For the text-containing cell, return its midpoint in [X, Y] coordinate format. 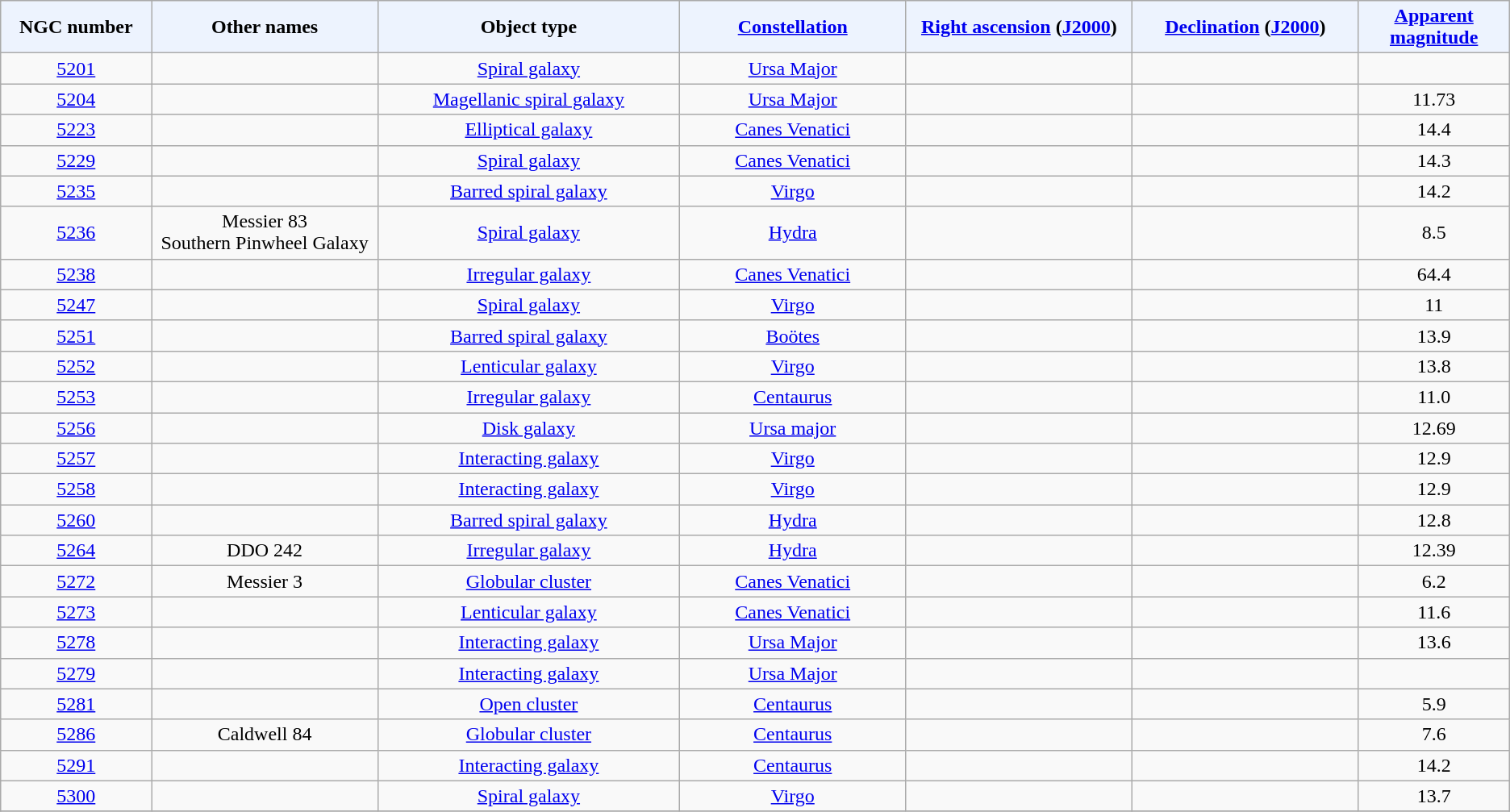
5279 [76, 673]
5256 [76, 428]
Other names [265, 27]
5260 [76, 520]
5281 [76, 704]
Object type [528, 27]
5252 [76, 366]
5204 [76, 99]
Magellanic spiral galaxy [528, 99]
Right ascension (J2000) [1020, 27]
5291 [76, 765]
7.6 [1434, 735]
11.0 [1434, 397]
13.9 [1434, 335]
Messier 3 [265, 581]
5300 [76, 796]
Disk galaxy [528, 428]
5247 [76, 305]
5253 [76, 397]
5223 [76, 130]
5258 [76, 489]
Messier 83Southern Pinwheel Galaxy [265, 232]
5.9 [1434, 704]
Caldwell 84 [265, 735]
5201 [76, 69]
NGC number [76, 27]
5278 [76, 643]
5238 [76, 274]
5251 [76, 335]
6.2 [1434, 581]
5272 [76, 581]
13.8 [1434, 366]
13.6 [1434, 643]
Constellation [792, 27]
5257 [76, 459]
5286 [76, 735]
5235 [76, 191]
13.7 [1434, 796]
12.8 [1434, 520]
Elliptical galaxy [528, 130]
5273 [76, 612]
Ursa major [792, 428]
5264 [76, 551]
Open cluster [528, 704]
64.4 [1434, 274]
5229 [76, 160]
5236 [76, 232]
DDO 242 [265, 551]
11.6 [1434, 612]
11 [1434, 305]
12.39 [1434, 551]
Boötes [792, 335]
14.3 [1434, 160]
8.5 [1434, 232]
Apparent magnitude [1434, 27]
11.73 [1434, 99]
Declination (J2000) [1245, 27]
14.4 [1434, 130]
12.69 [1434, 428]
